For the text-containing cell, return its midpoint in [x, y] coordinate format. 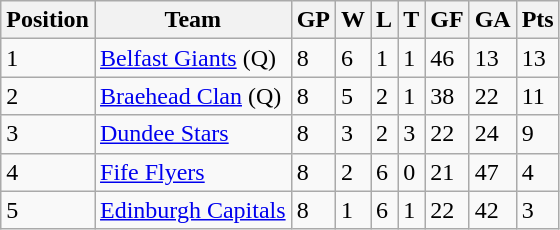
46 [447, 58]
Position [48, 20]
Dundee Stars [192, 134]
GP [313, 20]
W [354, 20]
L [384, 20]
Pts [538, 20]
T [412, 20]
9 [538, 134]
47 [492, 172]
11 [538, 96]
Team [192, 20]
Edinburgh Capitals [192, 210]
GA [492, 20]
Fife Flyers [192, 172]
42 [492, 210]
24 [492, 134]
Belfast Giants (Q) [192, 58]
Braehead Clan (Q) [192, 96]
GF [447, 20]
0 [412, 172]
38 [447, 96]
21 [447, 172]
